Determine the (x, y) coordinate at the center of the cell enclosing the given text.  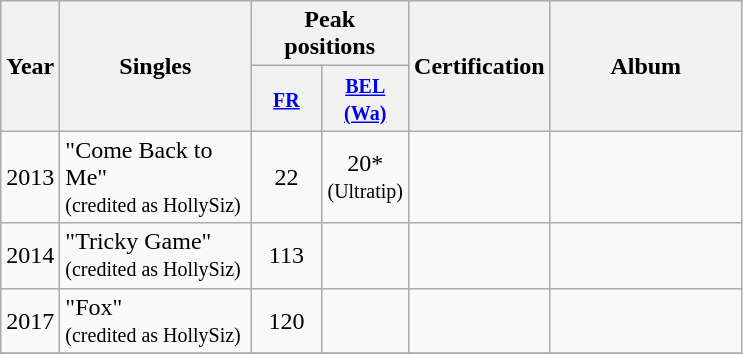
"Fox" (credited as HollySiz) (156, 320)
Album (646, 66)
FR (286, 98)
Year (30, 66)
2014 (30, 256)
Singles (156, 66)
2017 (30, 320)
22 (286, 177)
113 (286, 256)
Peak positions (330, 34)
"Come Back to Me" (credited as HollySiz) (156, 177)
Certification (480, 66)
BEL (Wa) (366, 98)
2013 (30, 177)
120 (286, 320)
20*(Ultratip) (366, 177)
"Tricky Game" (credited as HollySiz) (156, 256)
